For the text-containing cell, return its midpoint in [X, Y] coordinate format. 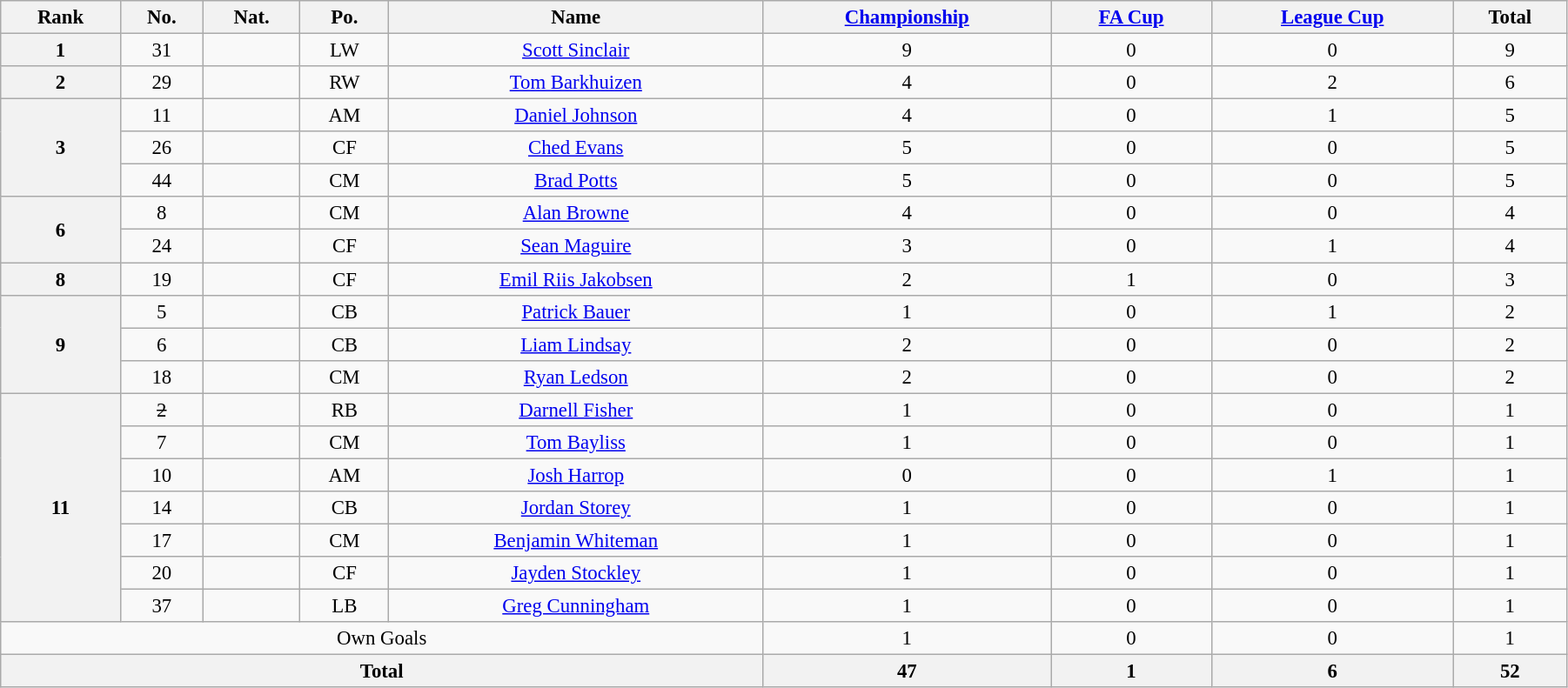
LW [345, 50]
18 [162, 377]
20 [162, 573]
Tom Bayliss [576, 443]
Rank [61, 17]
Championship [907, 17]
Sean Maguire [576, 246]
Jordan Storey [576, 508]
Own Goals [382, 638]
26 [162, 148]
52 [1510, 671]
RW [345, 83]
31 [162, 50]
Scott Sinclair [576, 50]
Liam Lindsay [576, 344]
Benjamin Whiteman [576, 540]
29 [162, 83]
19 [162, 279]
Tom Barkhuizen [576, 83]
37 [162, 606]
7 [162, 443]
FA Cup [1131, 17]
47 [907, 671]
14 [162, 508]
Darnell Fisher [576, 410]
Ched Evans [576, 148]
Jayden Stockley [576, 573]
Alan Browne [576, 213]
Patrick Bauer [576, 311]
Brad Potts [576, 181]
17 [162, 540]
League Cup [1332, 17]
No. [162, 17]
44 [162, 181]
Greg Cunningham [576, 606]
Daniel Johnson [576, 116]
Po. [345, 17]
10 [162, 475]
Nat. [251, 17]
Emil Riis Jakobsen [576, 279]
Ryan Ledson [576, 377]
Name [576, 17]
RB [345, 410]
Josh Harrop [576, 475]
24 [162, 246]
LB [345, 606]
